Locate the cell with the specified text and output its [x, y] center coordinate. 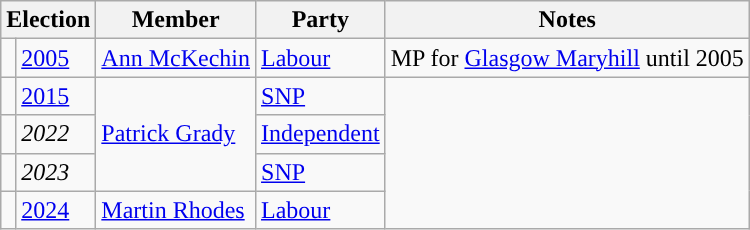
2023 [56, 172]
2022 [56, 134]
Party [321, 20]
Patrick Grady [176, 134]
Election [48, 20]
2024 [56, 210]
Independent [321, 134]
MP for Glasgow Maryhill until 2005 [567, 58]
Member [176, 20]
2015 [56, 96]
Notes [567, 20]
2005 [56, 58]
Martin Rhodes [176, 210]
Ann McKechin [176, 58]
